Capture the cell that displays the provided text and extract its [x, y] central coordinate. 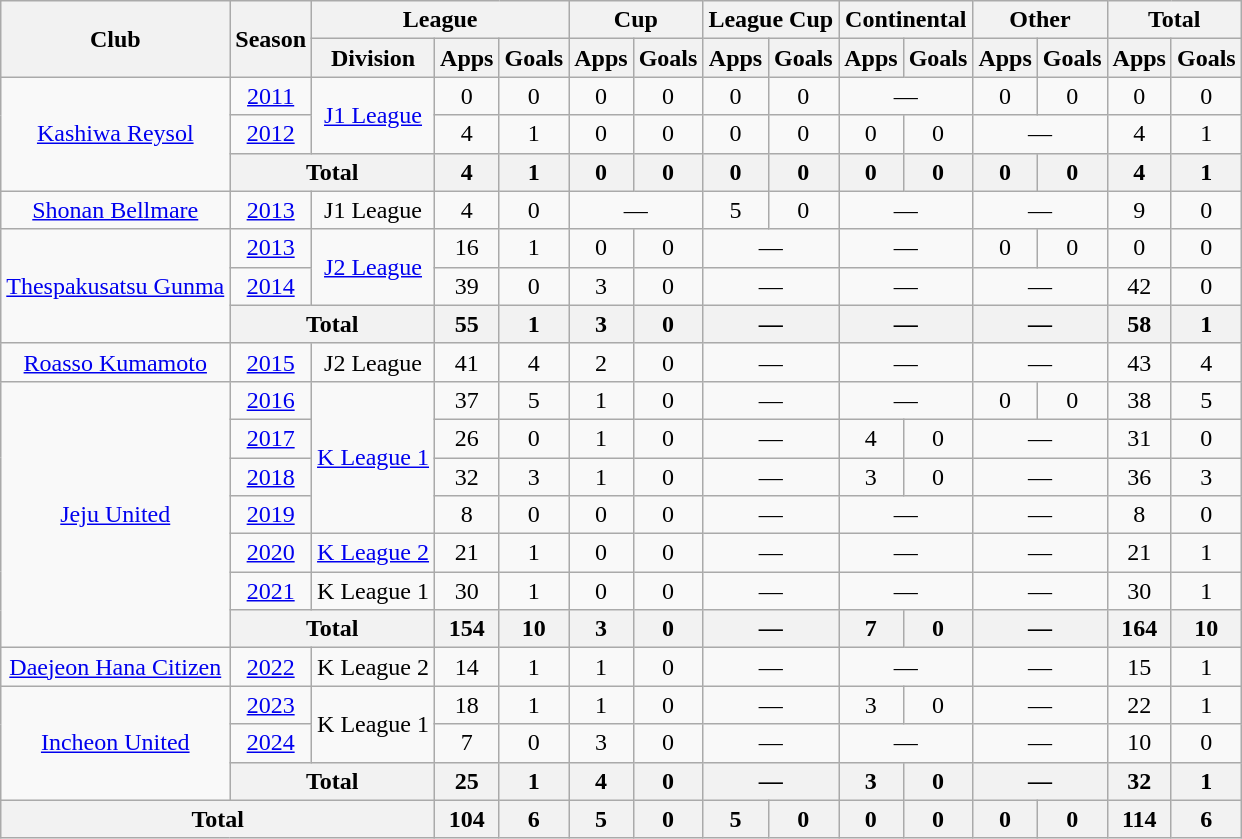
43 [1139, 362]
58 [1139, 324]
Incheon United [116, 743]
2023 [271, 705]
26 [467, 438]
104 [467, 819]
55 [467, 324]
Kashiwa Reysol [116, 134]
Division [374, 58]
League Cup [771, 20]
36 [1139, 477]
37 [467, 400]
15 [1139, 667]
25 [467, 781]
16 [467, 248]
2016 [271, 400]
Other [1040, 20]
18 [467, 705]
Shonan Bellmare [116, 210]
31 [1139, 438]
39 [467, 286]
2012 [271, 134]
Continental [906, 20]
2020 [271, 553]
2022 [271, 667]
2017 [271, 438]
Cup [636, 20]
2024 [271, 743]
Season [271, 39]
2015 [271, 362]
2018 [271, 477]
154 [467, 629]
42 [1139, 286]
2011 [271, 96]
22 [1139, 705]
38 [1139, 400]
9 [1139, 210]
Jeju United [116, 514]
114 [1139, 819]
2 [601, 362]
2021 [271, 591]
Club [116, 39]
2014 [271, 286]
League [440, 20]
Daejeon Hana Citizen [116, 667]
14 [467, 667]
164 [1139, 629]
Thespakusatsu Gunma [116, 286]
41 [467, 362]
2019 [271, 515]
Roasso Kumamoto [116, 362]
